Capture the cell that displays the provided text and extract its (x, y) central coordinate. 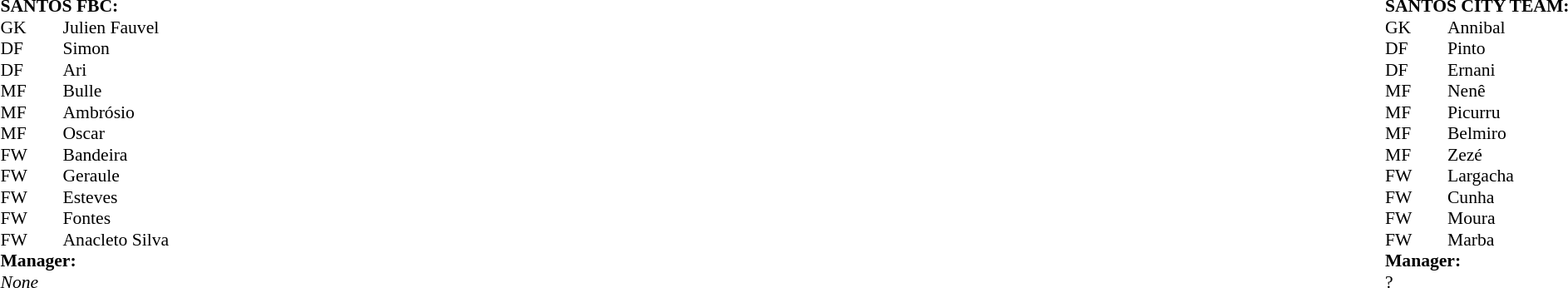
Anacleto Silva (116, 240)
Oscar (116, 134)
Ari (116, 70)
Fontes (116, 219)
Geraule (116, 176)
Ambrósio (116, 112)
Julien Fauvel (116, 27)
Simon (116, 49)
Bandeira (116, 155)
Manager: (85, 261)
Bulle (116, 91)
Esteves (116, 197)
